Return [X, Y] of the center of cell containing provided text 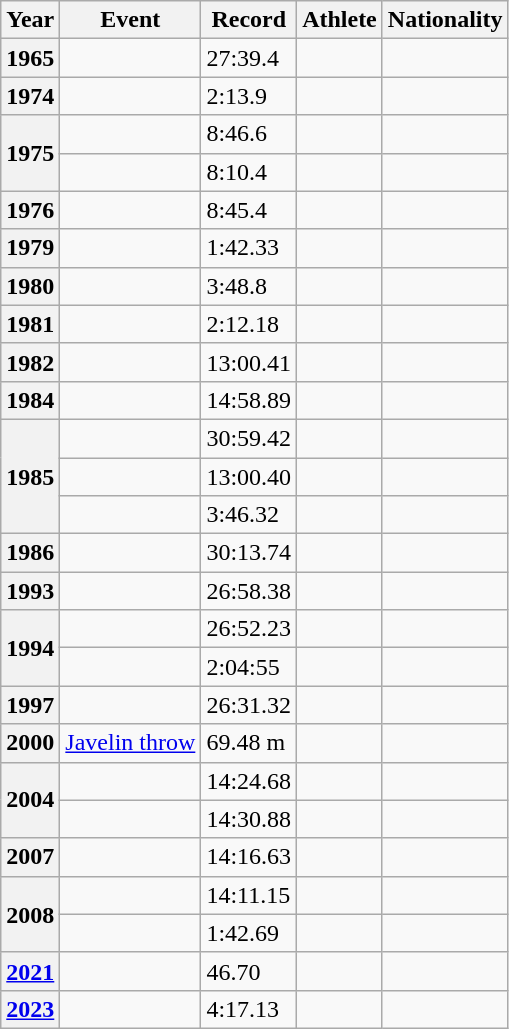
Nationality [445, 20]
1986 [30, 553]
2004 [30, 800]
1982 [30, 362]
30:13.74 [249, 553]
1993 [30, 591]
30:59.42 [249, 438]
14:11.15 [249, 895]
1984 [30, 400]
Event [130, 20]
2007 [30, 857]
2000 [30, 743]
1994 [30, 648]
2:04:55 [249, 667]
13:00.41 [249, 362]
13:00.40 [249, 477]
69.48 m [249, 743]
14:30.88 [249, 819]
2:12.18 [249, 324]
1981 [30, 324]
26:58.38 [249, 591]
2021 [30, 971]
1:42.69 [249, 933]
1965 [30, 58]
1997 [30, 705]
14:24.68 [249, 781]
2008 [30, 914]
Year [30, 20]
27:39.4 [249, 58]
1980 [30, 286]
8:10.4 [249, 172]
14:58.89 [249, 400]
3:48.8 [249, 286]
8:45.4 [249, 210]
2023 [30, 1009]
8:46.6 [249, 134]
46.70 [249, 971]
Record [249, 20]
14:16.63 [249, 857]
1975 [30, 153]
26:31.32 [249, 705]
2:13.9 [249, 96]
Athlete [340, 20]
26:52.23 [249, 629]
3:46.32 [249, 515]
4:17.13 [249, 1009]
Javelin throw [130, 743]
1979 [30, 248]
1985 [30, 476]
1:42.33 [249, 248]
1976 [30, 210]
1974 [30, 96]
